For the text-containing cell, return its midpoint in (x, y) coordinate format. 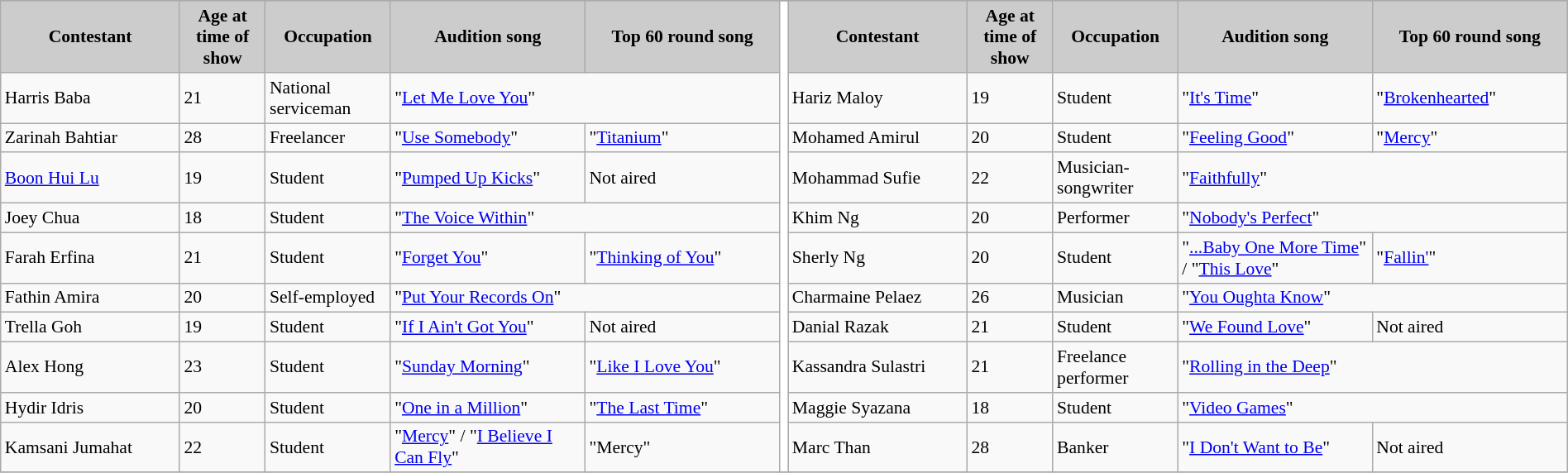
Sherly Ng (878, 258)
"Faithfully" (1373, 179)
"It's Time" (1275, 98)
"Mercy" / "I Believe I Can Fly" (488, 447)
"The Voice Within" (586, 218)
Harris Baba (91, 98)
"Pumped Up Kicks" (488, 179)
"Video Games" (1373, 408)
Farah Erfina (91, 258)
"Fallin'" (1470, 258)
Trella Goh (91, 327)
National serviceman (327, 98)
Kassandra Sulastri (878, 367)
"Thinking of You" (681, 258)
23 (222, 367)
"Titanium" (681, 138)
Boon Hui Lu (91, 179)
"The Last Time" (681, 408)
"Sunday Morning" (488, 367)
Mohamed Amirul (878, 138)
Freelancer (327, 138)
26 (1010, 298)
"Let Me Love You" (586, 98)
"...Baby One More Time" / "This Love" (1275, 258)
Joey Chua (91, 218)
Musician (1115, 298)
"Like I Love You" (681, 367)
Alex Hong (91, 367)
Zarinah Bahtiar (91, 138)
"Put Your Records On" (586, 298)
"If I Ain't Got You" (488, 327)
"Nobody's Perfect" (1373, 218)
Marc Than (878, 447)
"One in a Million" (488, 408)
Mohammad Sufie (878, 179)
Banker (1115, 447)
"You Oughta Know" (1373, 298)
"Feeling Good" (1275, 138)
Hydir Idris (91, 408)
"Use Somebody" (488, 138)
Self-employed (327, 298)
Danial Razak (878, 327)
"Rolling in the Deep" (1373, 367)
"I Don't Want to Be" (1275, 447)
Kamsani Jumahat (91, 447)
Hariz Maloy (878, 98)
Fathin Amira (91, 298)
"Brokenhearted" (1470, 98)
Musician-songwriter (1115, 179)
"We Found Love" (1275, 327)
Freelance performer (1115, 367)
Charmaine Pelaez (878, 298)
Performer (1115, 218)
Maggie Syazana (878, 408)
"Forget You" (488, 258)
Khim Ng (878, 218)
